Detect which cell encompasses the target text, then output its (x, y) center coordinate. 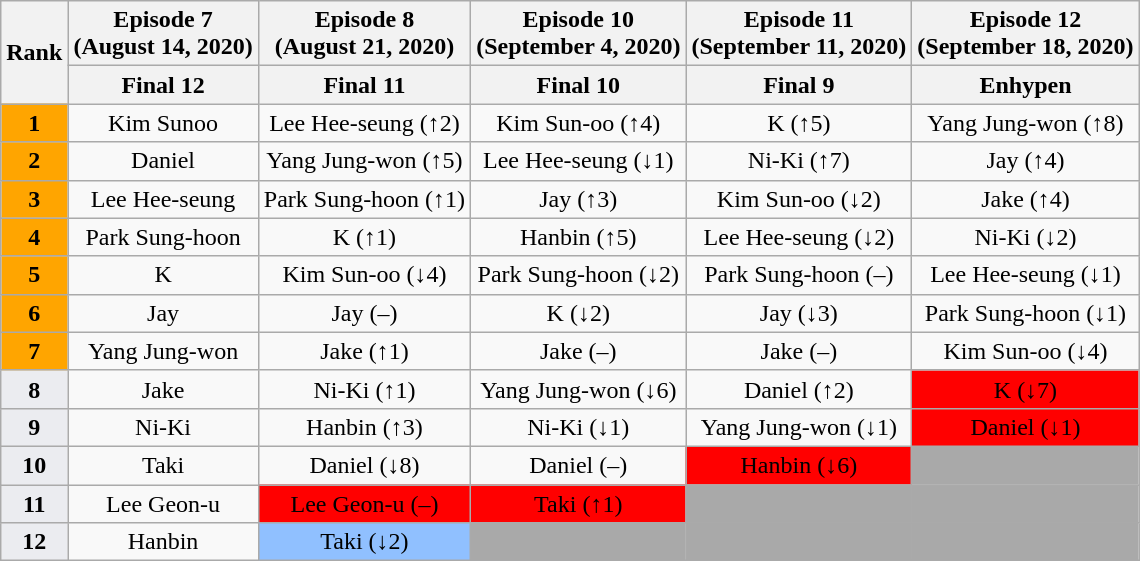
Yang Jung-won (↓6) (578, 389)
K (↑1) (364, 237)
4 (34, 237)
Daniel (↓1) (1026, 427)
Hanbin (163, 542)
Yang Jung-won (163, 351)
Final 9 (799, 85)
Jake (↑4) (1026, 199)
Episode 7(August 14, 2020) (163, 34)
Hanbin (↑5) (578, 237)
Ni-Ki (163, 427)
Kim Sun-oo (↓2) (799, 199)
Ni-Ki (↓1) (578, 427)
5 (34, 275)
Lee Hee-seung (163, 199)
Park Sung-hoon (–) (799, 275)
Lee Hee-seung (↑2) (364, 123)
K (163, 275)
Jay (163, 313)
Park Sung-hoon (↓2) (578, 275)
Taki (↓2) (364, 542)
Ni-Ki (↑1) (364, 389)
Daniel (163, 161)
Jay (↓3) (799, 313)
K (↑5) (799, 123)
2 (34, 161)
Rank (34, 52)
Jake (↑1) (364, 351)
Lee Geon-u (–) (364, 503)
K (↓7) (1026, 389)
Taki (↑1) (578, 503)
7 (34, 351)
Park Sung-hoon (↑1) (364, 199)
10 (34, 465)
8 (34, 389)
Park Sung-hoon (163, 237)
Yang Jung-won (↓1) (799, 427)
Kim Sun-oo (↑4) (578, 123)
Lee Geon-u (163, 503)
Daniel (↓8) (364, 465)
Daniel (–) (578, 465)
Jake (163, 389)
Episode 10(September 4, 2020) (578, 34)
Jay (↑3) (578, 199)
12 (34, 542)
Taki (163, 465)
Ni-Ki (↓2) (1026, 237)
Hanbin (↓6) (799, 465)
Park Sung-hoon (↓1) (1026, 313)
9 (34, 427)
11 (34, 503)
Ni-Ki (↑7) (799, 161)
Jay (–) (364, 313)
Final 10 (578, 85)
Yang Jung-won (↑8) (1026, 123)
Enhypen (1026, 85)
3 (34, 199)
Final 11 (364, 85)
Lee Hee-seung (↓2) (799, 237)
Episode 8(August 21, 2020) (364, 34)
6 (34, 313)
K (↓2) (578, 313)
Final 12 (163, 85)
Hanbin (↑3) (364, 427)
Kim Sunoo (163, 123)
Jay (↑4) (1026, 161)
Episode 12(September 18, 2020) (1026, 34)
1 (34, 123)
Episode 11(September 11, 2020) (799, 34)
Daniel (↑2) (799, 389)
Yang Jung-won (↑5) (364, 161)
